Return the [x, y] coordinate for the center point of the cell that contains the specified text.  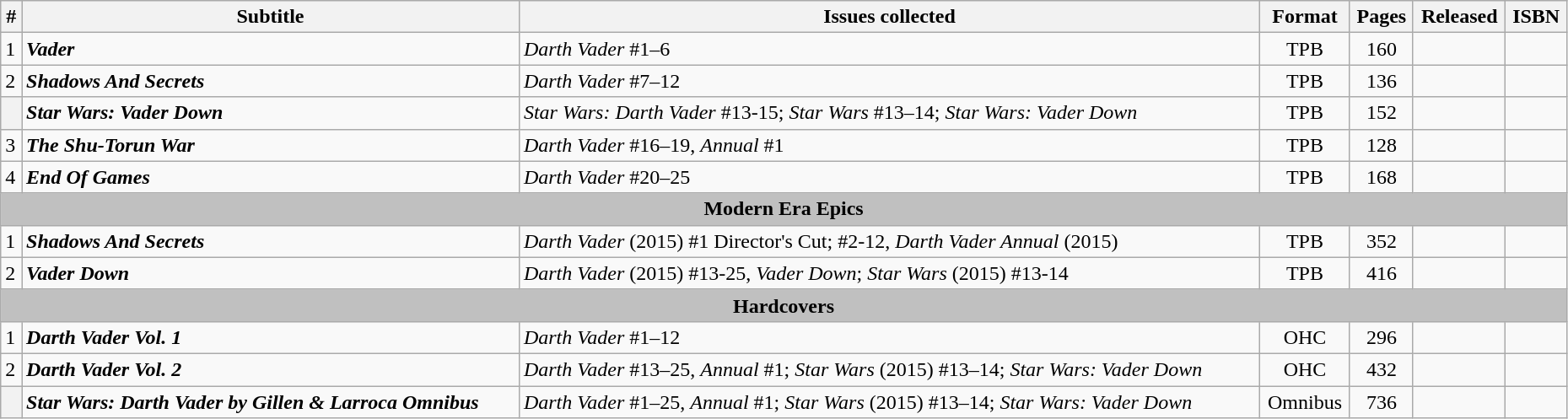
Darth Vader #1–25, Annual #1; Star Wars (2015) #13–14; Star Wars: Vader Down [889, 402]
3 [12, 145]
Darth Vader Vol. 2 [271, 369]
4 [12, 177]
Darth Vader #1–12 [889, 337]
Vader Down [271, 273]
Subtitle [271, 17]
296 [1382, 337]
Star Wars: Vader Down [271, 113]
152 [1382, 113]
Darth Vader #20–25 [889, 177]
Issues collected [889, 17]
352 [1382, 241]
Darth Vader #1–6 [889, 49]
Darth Vader #16–19, Annual #1 [889, 145]
128 [1382, 145]
Star Wars: Darth Vader by Gillen & Larroca Omnibus [271, 402]
Darth Vader Vol. 1 [271, 337]
Darth Vader #7–12 [889, 81]
# [12, 17]
Hardcovers [784, 305]
Star Wars: Darth Vader #13-15; Star Wars #13–14; Star Wars: Vader Down [889, 113]
Released [1459, 17]
Vader [271, 49]
The Shu-Torun War [271, 145]
432 [1382, 369]
416 [1382, 273]
Darth Vader #13–25, Annual #1; Star Wars (2015) #13–14; Star Wars: Vader Down [889, 369]
160 [1382, 49]
End Of Games [271, 177]
ISBN [1536, 17]
136 [1382, 81]
Omnibus [1306, 402]
Format [1306, 17]
Darth Vader (2015) #1 Director's Cut; #2-12, Darth Vader Annual (2015) [889, 241]
168 [1382, 177]
Darth Vader (2015) #13-25, Vader Down; Star Wars (2015) #13-14 [889, 273]
736 [1382, 402]
Modern Era Epics [784, 209]
Pages [1382, 17]
